Locate the cell with the specified text and output its [X, Y] center coordinate. 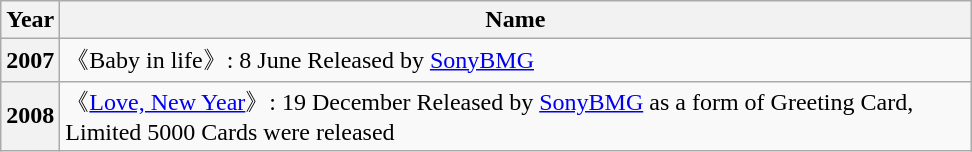
Year [30, 20]
Name [516, 20]
2007 [30, 60]
《Love, New Year》: 19 December Released by SonyBMG as a form of Greeting Card, Limited 5000 Cards were released [516, 116]
2008 [30, 116]
《Baby in life》: 8 June Released by SonyBMG [516, 60]
